For the text-containing cell, return its midpoint in (x, y) coordinate format. 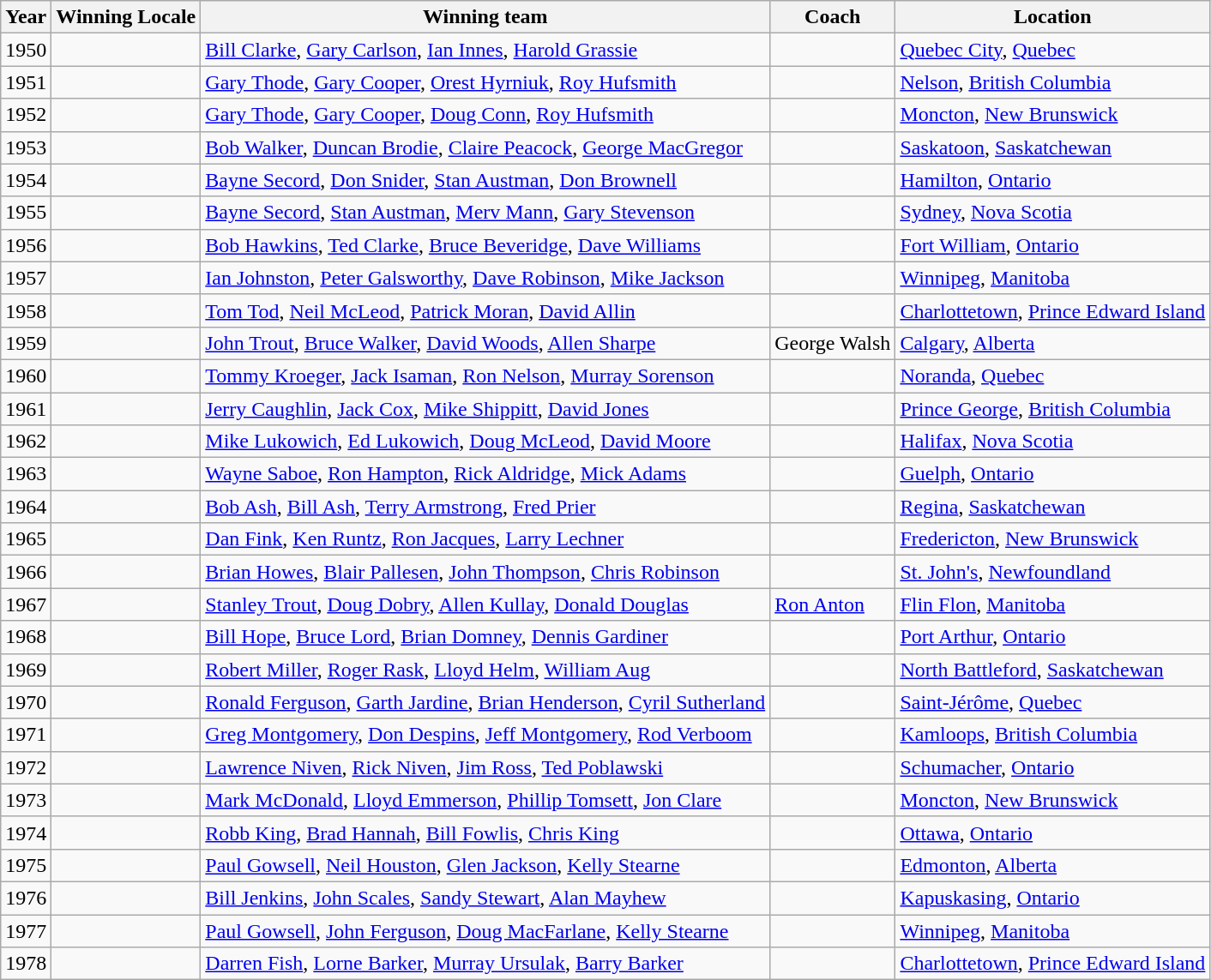
Fredericton, New Brunswick (1053, 539)
Ian Johnston, Peter Galsworthy, Dave Robinson, Mike Jackson (485, 278)
Bob Walker, Duncan Brodie, Claire Peacock, George MacGregor (485, 147)
1974 (26, 833)
1950 (26, 50)
Edmonton, Alberta (1053, 865)
1956 (26, 245)
Paul Gowsell, John Ferguson, Doug MacFarlane, Kelly Stearne (485, 930)
1964 (26, 507)
Greg Montgomery, Don Despins, Jeff Montgomery, Rod Verboom (485, 735)
Guelph, Ontario (1053, 474)
1952 (26, 115)
Halifax, Nova Scotia (1053, 442)
1970 (26, 702)
1963 (26, 474)
Winning team (485, 17)
Bill Jenkins, John Scales, Sandy Stewart, Alan Mayhew (485, 898)
Calgary, Alberta (1053, 343)
1957 (26, 278)
Fort William, Ontario (1053, 245)
Kapuskasing, Ontario (1053, 898)
Year (26, 17)
1965 (26, 539)
1959 (26, 343)
Saskatoon, Saskatchewan (1053, 147)
1977 (26, 930)
1967 (26, 604)
North Battleford, Saskatchewan (1053, 670)
Robb King, Brad Hannah, Bill Fowlis, Chris King (485, 833)
St. John's, Newfoundland (1053, 572)
1962 (26, 442)
Lawrence Niven, Rick Niven, Jim Ross, Ted Poblawski (485, 767)
Jerry Caughlin, Jack Cox, Mike Shippitt, David Jones (485, 409)
1958 (26, 310)
Ronald Ferguson, Garth Jardine, Brian Henderson, Cyril Sutherland (485, 702)
Wayne Saboe, Ron Hampton, Rick Aldridge, Mick Adams (485, 474)
John Trout, Bruce Walker, David Woods, Allen Sharpe (485, 343)
Tom Tod, Neil McLeod, Patrick Moran, David Allin (485, 310)
Gary Thode, Gary Cooper, Doug Conn, Roy Hufsmith (485, 115)
Paul Gowsell, Neil Houston, Glen Jackson, Kelly Stearne (485, 865)
Kamloops, British Columbia (1053, 735)
Ottawa, Ontario (1053, 833)
Flin Flon, Manitoba (1053, 604)
Port Arthur, Ontario (1053, 637)
1961 (26, 409)
1954 (26, 180)
1953 (26, 147)
1966 (26, 572)
1955 (26, 213)
1973 (26, 800)
Bill Clarke, Gary Carlson, Ian Innes, Harold Grassie (485, 50)
1969 (26, 670)
Saint-Jérôme, Quebec (1053, 702)
Darren Fish, Lorne Barker, Murray Ursulak, Barry Barker (485, 964)
Bayne Secord, Don Snider, Stan Austman, Don Brownell (485, 180)
1978 (26, 964)
Regina, Saskatchewan (1053, 507)
Winning Locale (126, 17)
Gary Thode, Gary Cooper, Orest Hyrniuk, Roy Hufsmith (485, 82)
1960 (26, 376)
Coach (833, 17)
1972 (26, 767)
Bob Ash, Bill Ash, Terry Armstrong, Fred Prier (485, 507)
Ron Anton (833, 604)
Sydney, Nova Scotia (1053, 213)
Bob Hawkins, Ted Clarke, Bruce Beveridge, Dave Williams (485, 245)
Schumacher, Ontario (1053, 767)
Robert Miller, Roger Rask, Lloyd Helm, William Aug (485, 670)
1951 (26, 82)
1968 (26, 637)
Hamilton, Ontario (1053, 180)
Nelson, British Columbia (1053, 82)
Bill Hope, Bruce Lord, Brian Domney, Dennis Gardiner (485, 637)
1971 (26, 735)
Stanley Trout, Doug Dobry, Allen Kullay, Donald Douglas (485, 604)
George Walsh (833, 343)
Quebec City, Quebec (1053, 50)
Tommy Kroeger, Jack Isaman, Ron Nelson, Murray Sorenson (485, 376)
Bayne Secord, Stan Austman, Merv Mann, Gary Stevenson (485, 213)
Mark McDonald, Lloyd Emmerson, Phillip Tomsett, Jon Clare (485, 800)
1976 (26, 898)
Brian Howes, Blair Pallesen, John Thompson, Chris Robinson (485, 572)
Location (1053, 17)
Noranda, Quebec (1053, 376)
Prince George, British Columbia (1053, 409)
1975 (26, 865)
Mike Lukowich, Ed Lukowich, Doug McLeod, David Moore (485, 442)
Dan Fink, Ken Runtz, Ron Jacques, Larry Lechner (485, 539)
